For the text-containing cell, return its midpoint in (X, Y) coordinate format. 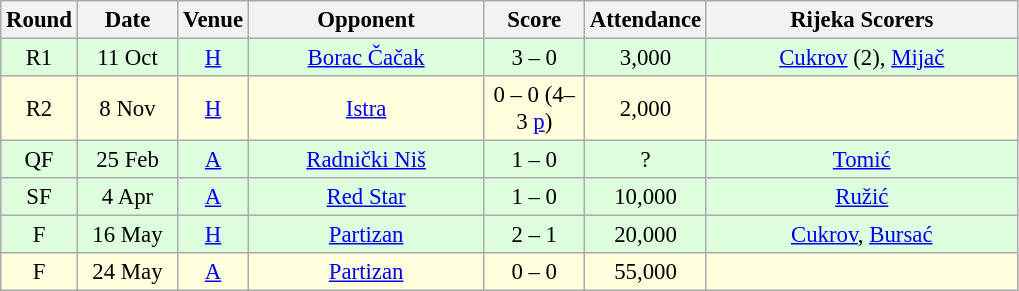
Cukrov (2), Mijač (862, 58)
Round (39, 20)
Partizan (366, 235)
8 Nov (128, 108)
Red Star (366, 197)
Cukrov, Bursać (862, 235)
0 – 0 (4–3 p) (534, 108)
Venue (214, 20)
R2 (39, 108)
11 Oct (128, 58)
2,000 (646, 108)
3 – 0 (534, 58)
Opponent (366, 20)
Borac Čačak (366, 58)
Tomić (862, 160)
10,000 (646, 197)
4 Apr (128, 197)
F (39, 235)
25 Feb (128, 160)
2 – 1 (534, 235)
Istra (366, 108)
16 May (128, 235)
Score (534, 20)
SF (39, 197)
20,000 (646, 235)
R1 (39, 58)
Date (128, 20)
? (646, 160)
QF (39, 160)
3,000 (646, 58)
Rijeka Scorers (862, 20)
Radnički Niš (366, 160)
Attendance (646, 20)
Ružić (862, 197)
